Return (x, y) of the center of cell containing provided text 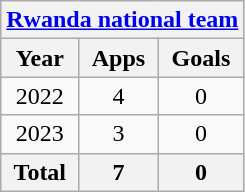
Total (40, 172)
Year (40, 58)
7 (118, 172)
Goals (201, 58)
2022 (40, 96)
Apps (118, 58)
4 (118, 96)
2023 (40, 134)
3 (118, 134)
Rwanda national team (122, 20)
